Search for the cell housing the specified text and yield its [x, y] center coordinate. 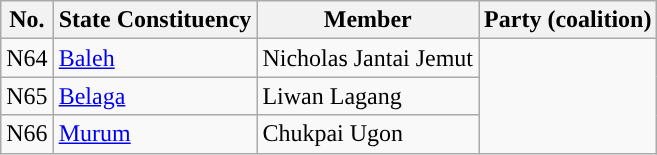
N65 [27, 96]
N66 [27, 134]
N64 [27, 58]
Liwan Lagang [368, 96]
Nicholas Jantai Jemut [368, 58]
Chukpai Ugon [368, 134]
Murum [155, 134]
Baleh [155, 58]
Member [368, 20]
Belaga [155, 96]
Party (coalition) [568, 20]
State Constituency [155, 20]
No. [27, 20]
